Scan for the cell matching the given text and deliver its (x, y) coordinate at center. 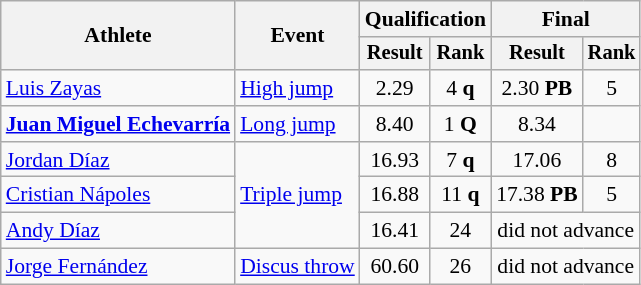
2.30 PB (537, 88)
16.41 (395, 231)
Triple jump (298, 196)
Final (566, 19)
Qualification (426, 19)
8.40 (395, 124)
Athlete (118, 36)
11 q (460, 195)
Cristian Nápoles (118, 195)
17.38 PB (537, 195)
Long jump (298, 124)
16.88 (395, 195)
Event (298, 36)
High jump (298, 88)
26 (460, 267)
24 (460, 231)
Jorge Fernández (118, 267)
7 q (460, 160)
Luis Zayas (118, 88)
2.29 (395, 88)
60.60 (395, 267)
8 (612, 160)
Jordan Díaz (118, 160)
Andy Díaz (118, 231)
Discus throw (298, 267)
8.34 (537, 124)
Juan Miguel Echevarría (118, 124)
17.06 (537, 160)
16.93 (395, 160)
1 Q (460, 124)
4 q (460, 88)
